Locate the cell with the specified text and output its [x, y] center coordinate. 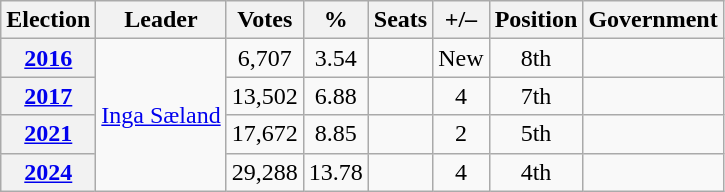
2021 [48, 134]
6.88 [336, 96]
6,707 [264, 58]
2016 [48, 58]
3.54 [336, 58]
Seats [400, 20]
2 [461, 134]
2024 [48, 172]
% [336, 20]
2017 [48, 96]
8th [536, 58]
Position [536, 20]
4th [536, 172]
Government [653, 20]
Inga Sæland [161, 115]
New [461, 58]
5th [536, 134]
+/– [461, 20]
17,672 [264, 134]
29,288 [264, 172]
7th [536, 96]
13,502 [264, 96]
Leader [161, 20]
13.78 [336, 172]
Votes [264, 20]
Election [48, 20]
8.85 [336, 134]
